Return [X, Y] of the center of cell containing provided text 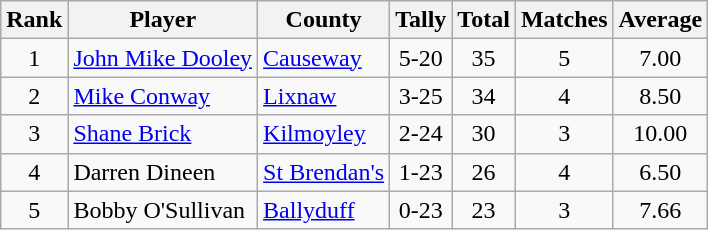
Lixnaw [324, 96]
7.66 [660, 210]
Tally [421, 20]
Rank [34, 20]
23 [484, 210]
2 [34, 96]
6.50 [660, 172]
34 [484, 96]
Ballyduff [324, 210]
5-20 [421, 58]
1-23 [421, 172]
Bobby O'Sullivan [163, 210]
7.00 [660, 58]
Darren Dineen [163, 172]
Kilmoyley [324, 134]
10.00 [660, 134]
Average [660, 20]
Mike Conway [163, 96]
Matches [564, 20]
8.50 [660, 96]
26 [484, 172]
Total [484, 20]
Player [163, 20]
Causeway [324, 58]
1 [34, 58]
John Mike Dooley [163, 58]
2-24 [421, 134]
0-23 [421, 210]
3-25 [421, 96]
County [324, 20]
30 [484, 134]
35 [484, 58]
St Brendan's [324, 172]
Shane Brick [163, 134]
